Search for the cell housing the specified text and yield its (X, Y) center coordinate. 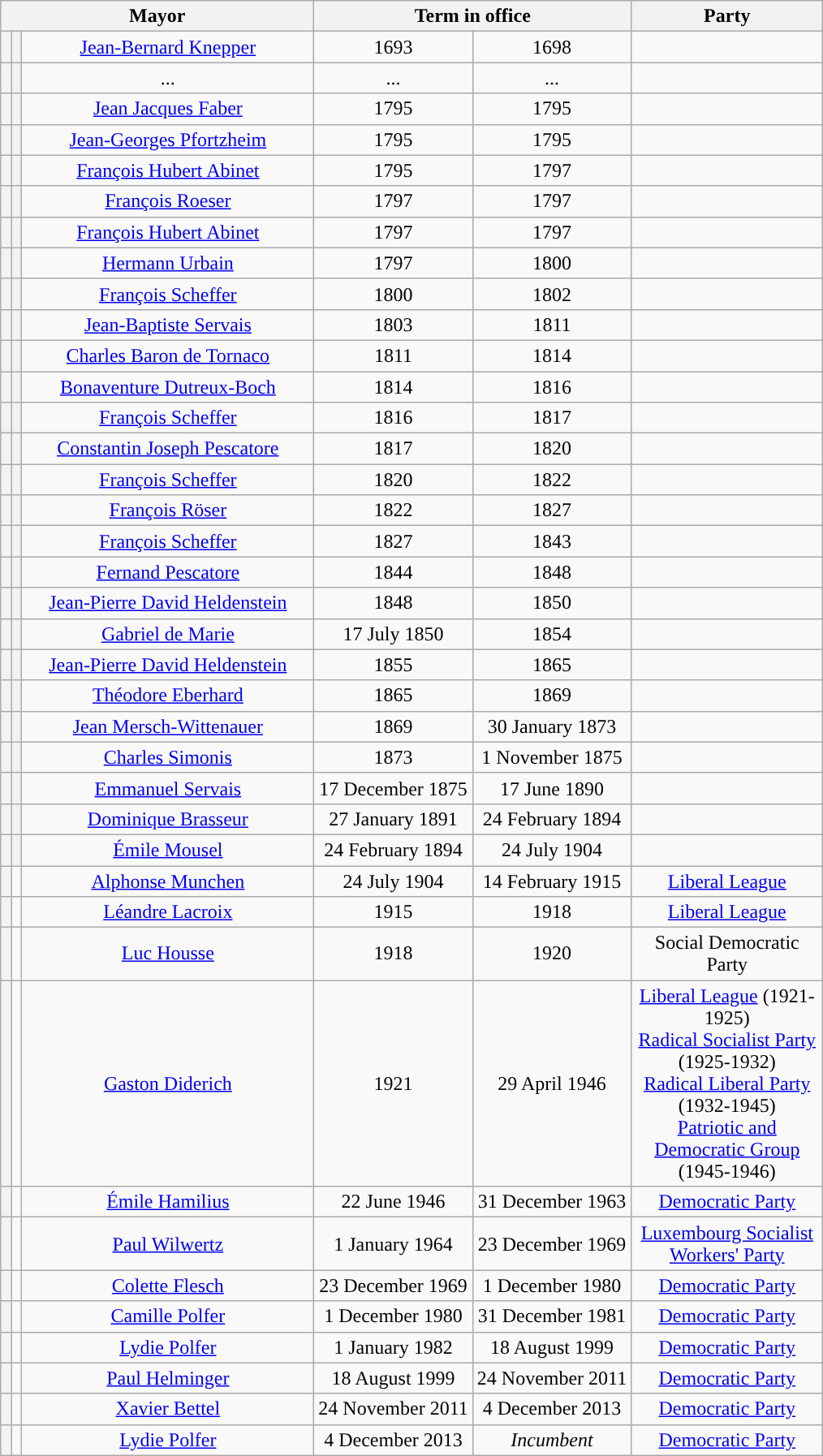
François Röser (168, 510)
1698 (552, 47)
1854 (552, 634)
17 June 1890 (552, 788)
1844 (393, 572)
Jean Mersch-Wittenauer (168, 726)
1803 (393, 325)
27 January 1891 (393, 819)
1 January 1964 (393, 1243)
Jean-Bernard Knepper (168, 47)
Paul Wilwertz (168, 1243)
Constantin Joseph Pescatore (168, 449)
1802 (552, 294)
Party (727, 16)
1873 (393, 757)
Incumbent (552, 1440)
31 December 1963 (552, 1202)
1915 (393, 912)
1693 (393, 47)
31 December 1981 (552, 1316)
1920 (552, 954)
Emmanuel Servais (168, 788)
Bonaventure Dutreux-Boch (168, 387)
14 February 1915 (552, 881)
1 January 1982 (393, 1347)
Émile Mousel (168, 850)
Xavier Bettel (168, 1409)
Luc Housse (168, 954)
1 November 1875 (552, 757)
Émile Hamilius (168, 1202)
22 June 1946 (393, 1202)
1921 (393, 1083)
François Roeser (168, 201)
Mayor (157, 16)
Liberal League (1921-1925)Radical Socialist Party (1925-1932)Radical Liberal Party (1932-1945)Patriotic and Democratic Group (1945-1946) (727, 1083)
Charles Baron de Tornaco (168, 355)
Alphonse Munchen (168, 881)
Luxembourg Socialist Workers' Party (727, 1243)
Camille Polfer (168, 1316)
Gaston Diderich (168, 1083)
Léandre Lacroix (168, 912)
Paul Helminger (168, 1378)
Fernand Pescatore (168, 572)
Jean-Georges Pfortzheim (168, 140)
17 December 1875 (393, 788)
1855 (393, 665)
Colette Flesch (168, 1286)
Gabriel de Marie (168, 634)
Term in office (472, 16)
29 April 1946 (552, 1083)
1843 (552, 541)
17 July 1850 (393, 634)
30 January 1873 (552, 726)
Charles Simonis (168, 757)
Dominique Brasseur (168, 819)
Jean-Baptiste Servais (168, 325)
Social Democratic Party (727, 954)
Hermann Urbain (168, 263)
1850 (552, 603)
Théodore Eberhard (168, 696)
Jean Jacques Faber (168, 109)
